Determine the (x, y) coordinate at the center of the cell enclosing the given text.  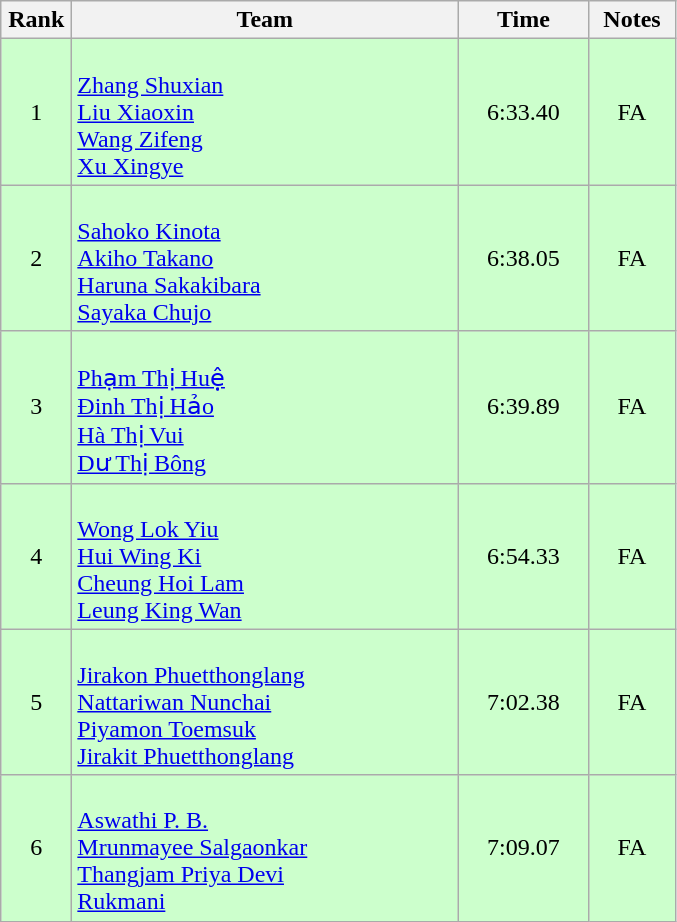
6:39.89 (524, 407)
Wong Lok YiuHui Wing KiCheung Hoi LamLeung King Wan (265, 556)
2 (36, 258)
Phạm Thị HuệĐinh Thị HảoHà Thị VuiDư Thị Bông (265, 407)
Jirakon PhuetthonglangNattariwan NunchaiPiyamon ToemsukJirakit Phuetthonglang (265, 702)
6:54.33 (524, 556)
1 (36, 112)
Time (524, 20)
3 (36, 407)
5 (36, 702)
Notes (632, 20)
6:38.05 (524, 258)
7:02.38 (524, 702)
7:09.07 (524, 848)
Zhang ShuxianLiu XiaoxinWang ZifengXu Xingye (265, 112)
Aswathi P. B.Mrunmayee SalgaonkarThangjam Priya DeviRukmani (265, 848)
6 (36, 848)
6:33.40 (524, 112)
Team (265, 20)
Rank (36, 20)
4 (36, 556)
Sahoko KinotaAkiho TakanoHaruna SakakibaraSayaka Chujo (265, 258)
